Identify which cell holds the provided text, then report its [X, Y] central coordinate. 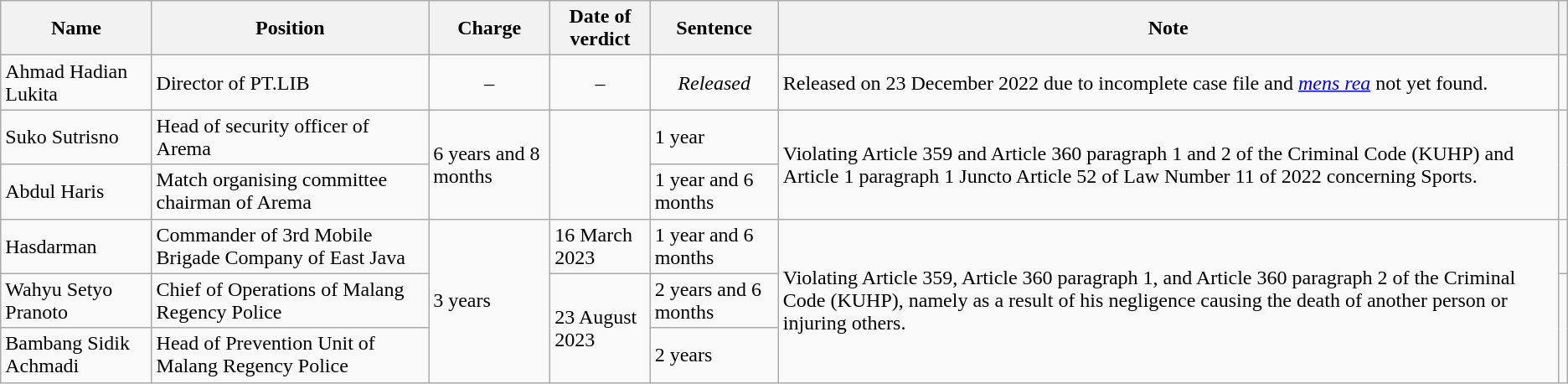
Head of Prevention Unit of Malang Regency Police [290, 355]
Wahyu Setyo Pranoto [76, 300]
3 years [489, 300]
1 year [714, 138]
Match organising committee chairman of Arema [290, 191]
Head of security officer of Arema [290, 138]
Date of verdict [600, 29]
Chief of Operations of Malang Regency Police [290, 300]
Commander of 3rd Mobile Brigade Company of East Java [290, 246]
2 years [714, 355]
Director of PT.LIB [290, 82]
Hasdarman [76, 246]
Name [76, 29]
16 March 2023 [600, 246]
Position [290, 29]
2 years and 6 months [714, 300]
Released on 23 December 2022 due to incomplete case file and mens rea not yet found. [1168, 82]
Sentence [714, 29]
Bambang Sidik Achmadi [76, 355]
Note [1168, 29]
Charge [489, 29]
Released [714, 82]
23 August 2023 [600, 328]
Ahmad Hadian Lukita [76, 82]
Suko Sutrisno [76, 138]
Abdul Haris [76, 191]
6 years and 8 months [489, 164]
